Locate the cell with the specified text and output its [X, Y] center coordinate. 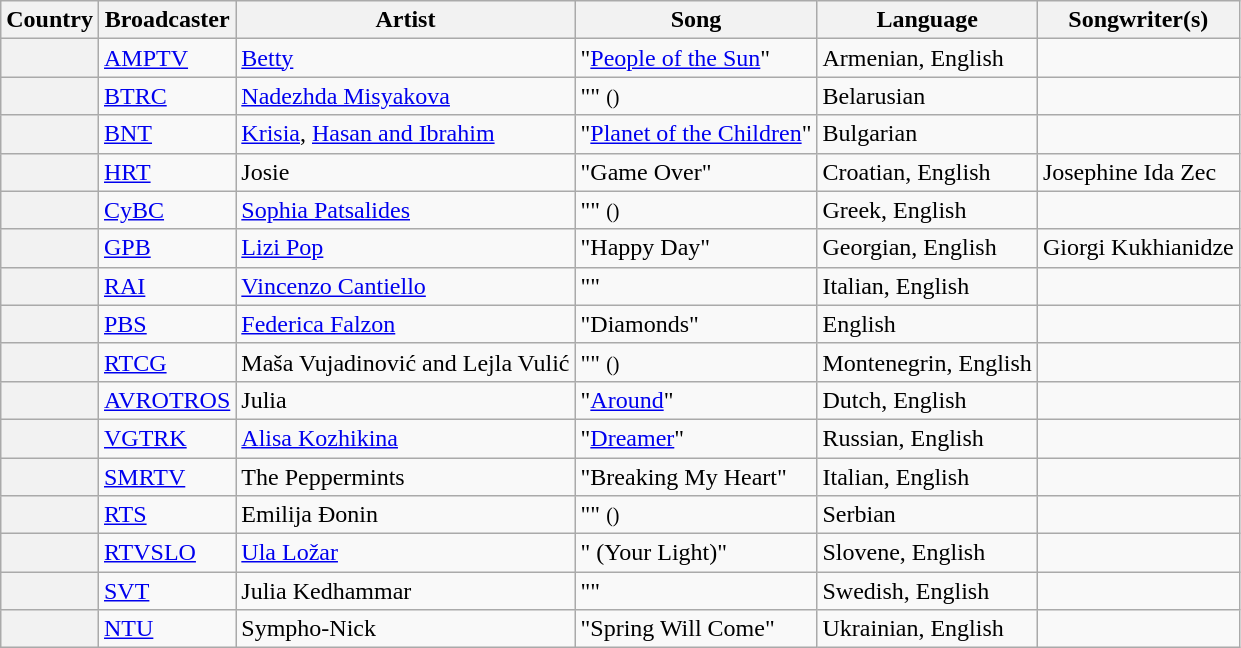
Federica Falzon [406, 324]
CyBC [166, 210]
"Planet of the Children" [696, 134]
Slovene, English [927, 553]
PBS [166, 324]
Georgian, English [927, 248]
"Spring Will Come" [696, 629]
Vincenzo Cantiello [406, 286]
Alisa Kozhikina [406, 438]
RAI [166, 286]
English [927, 324]
Songwriter(s) [1138, 20]
Nadezhda Misyakova [406, 96]
"Breaking My Heart" [696, 477]
"Around" [696, 400]
Serbian [927, 515]
BTRC [166, 96]
Armenian, English [927, 58]
Bulgarian [927, 134]
Emilija Đonin [406, 515]
Giorgi Kukhianidze [1138, 248]
Ula Ložar [406, 553]
Belarusian [927, 96]
RTCG [166, 362]
Josie [406, 172]
"Dreamer" [696, 438]
" (Your Light)" [696, 553]
Betty [406, 58]
Montenegrin, English [927, 362]
"Diamonds" [696, 324]
Maša Vujadinović and Lejla Vulić [406, 362]
"People of the Sun" [696, 58]
Lizi Pop [406, 248]
Song [696, 20]
Greek, English [927, 210]
Josephine Ida Zec [1138, 172]
SMRTV [166, 477]
Julia [406, 400]
Julia Kedhammar [406, 591]
Sympho-Nick [406, 629]
Ukrainian, English [927, 629]
"Game Over" [696, 172]
RTVSLO [166, 553]
BNT [166, 134]
RTS [166, 515]
Croatian, English [927, 172]
Swedish, English [927, 591]
VGTRK [166, 438]
SVT [166, 591]
GPB [166, 248]
AVROTROS [166, 400]
Dutch, English [927, 400]
"Happy Day" [696, 248]
Krisia, Hasan and Ibrahim [406, 134]
Language [927, 20]
Russian, English [927, 438]
Artist [406, 20]
NTU [166, 629]
Sophia Patsalides [406, 210]
HRT [166, 172]
Broadcaster [166, 20]
AMPTV [166, 58]
The Peppermints [406, 477]
Country [50, 20]
